Locate the cell with the specified text and output its (X, Y) center coordinate. 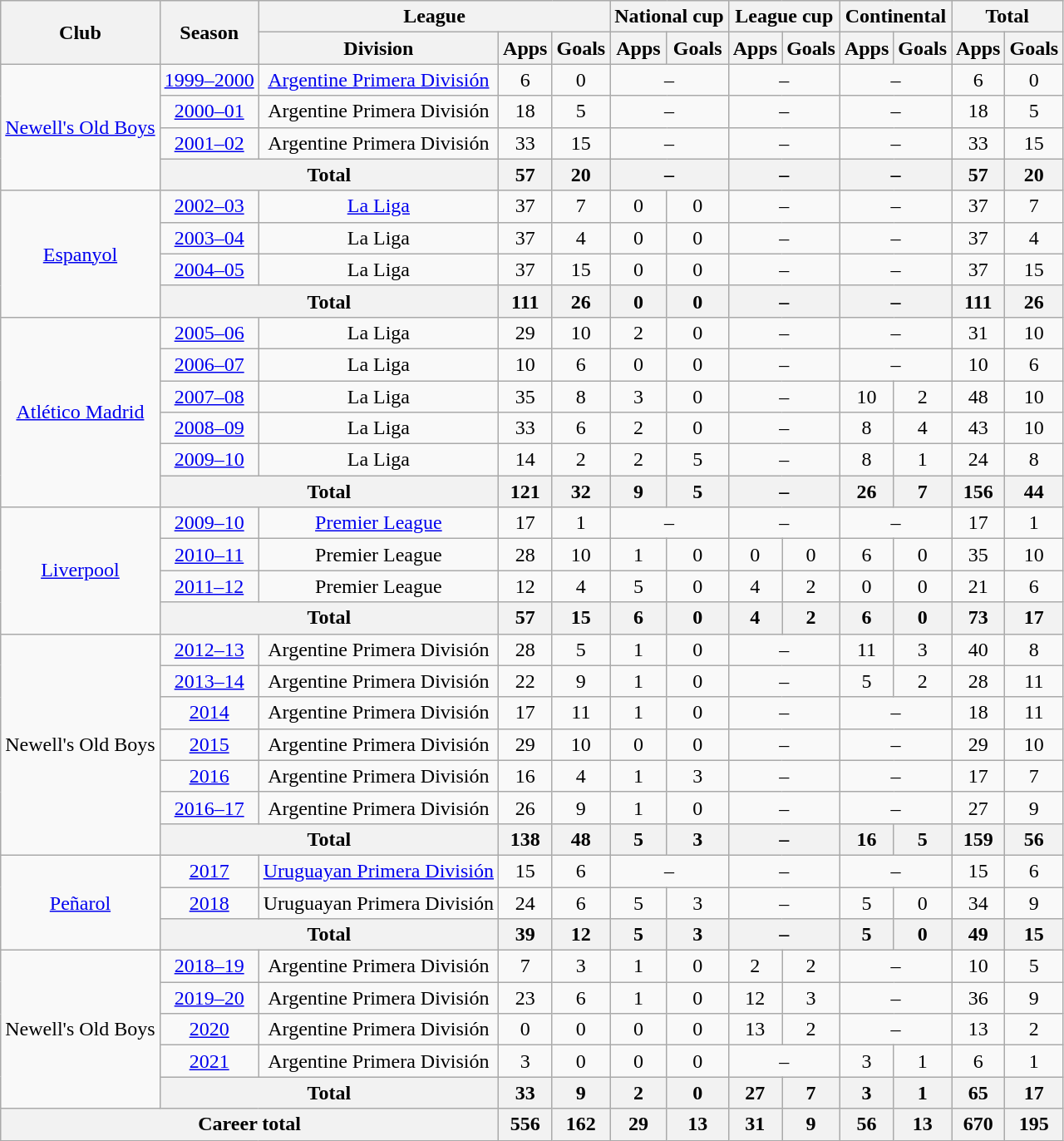
159 (978, 839)
121 (525, 491)
Peñarol (80, 902)
2005–06 (209, 333)
138 (525, 839)
2018 (209, 902)
Atlético Madrid (80, 412)
2016 (209, 776)
40 (978, 650)
32 (581, 491)
2008–09 (209, 428)
49 (978, 935)
162 (581, 1124)
Career total (249, 1124)
22 (525, 681)
League (434, 17)
2006–07 (209, 364)
2007–08 (209, 397)
2010–11 (209, 555)
556 (525, 1124)
2013–14 (209, 681)
156 (978, 491)
14 (525, 460)
73 (978, 618)
2017 (209, 871)
65 (978, 1093)
2012–13 (209, 650)
Liverpool (80, 570)
2002–03 (209, 206)
2015 (209, 744)
Continental (895, 17)
Espanyol (80, 254)
43 (978, 428)
195 (1034, 1124)
670 (978, 1124)
2021 (209, 1061)
Division (378, 48)
44 (1034, 491)
Club (80, 32)
2018–19 (209, 966)
36 (978, 998)
21 (978, 586)
34 (978, 902)
2011–12 (209, 586)
Season (209, 32)
2020 (209, 1030)
League cup (784, 17)
2003–04 (209, 238)
23 (525, 998)
National cup (669, 17)
2000–01 (209, 111)
2001–02 (209, 143)
2019–20 (209, 998)
2004–05 (209, 269)
2014 (209, 713)
2016–17 (209, 808)
1999–2000 (209, 80)
39 (525, 935)
